Find where the given text appears and provide that cell's center as [x, y] coordinate. 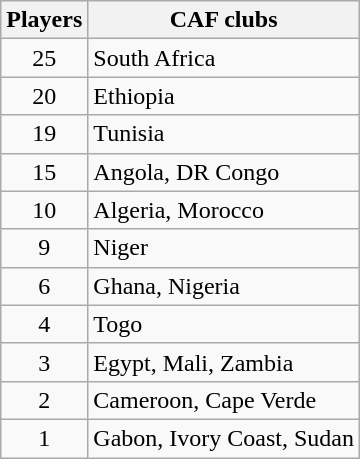
Ghana, Nigeria [224, 286]
Angola, DR Congo [224, 172]
South Africa [224, 58]
Algeria, Morocco [224, 210]
Tunisia [224, 134]
15 [44, 172]
3 [44, 362]
Ethiopia [224, 96]
1 [44, 438]
4 [44, 324]
20 [44, 96]
Gabon, Ivory Coast, Sudan [224, 438]
10 [44, 210]
2 [44, 400]
6 [44, 286]
Egypt, Mali, Zambia [224, 362]
9 [44, 248]
Cameroon, Cape Verde [224, 400]
25 [44, 58]
Niger [224, 248]
Togo [224, 324]
CAF clubs [224, 20]
Players [44, 20]
19 [44, 134]
